Capture the cell that displays the provided text and extract its (X, Y) central coordinate. 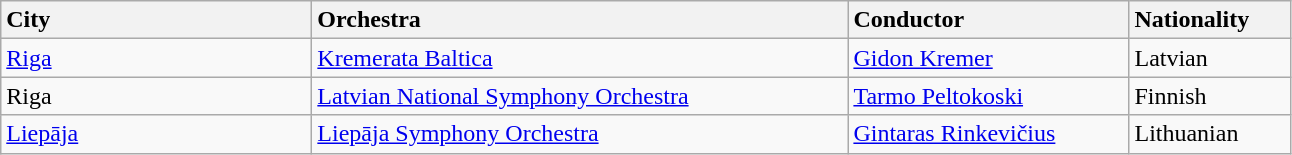
Conductor (988, 20)
Liepāja (156, 134)
Lithuanian (1210, 134)
Tarmo Peltokoski (988, 96)
Gidon Kremer (988, 58)
City (156, 20)
Kremerata Baltica (580, 58)
Liepāja Symphony Orchestra (580, 134)
Nationality (1210, 20)
Latvian (1210, 58)
Orchestra (580, 20)
Finnish (1210, 96)
Gintaras Rinkevičius (988, 134)
Latvian National Symphony Orchestra (580, 96)
